Output the [x, y] coordinate of the center of the cell containing the given text.  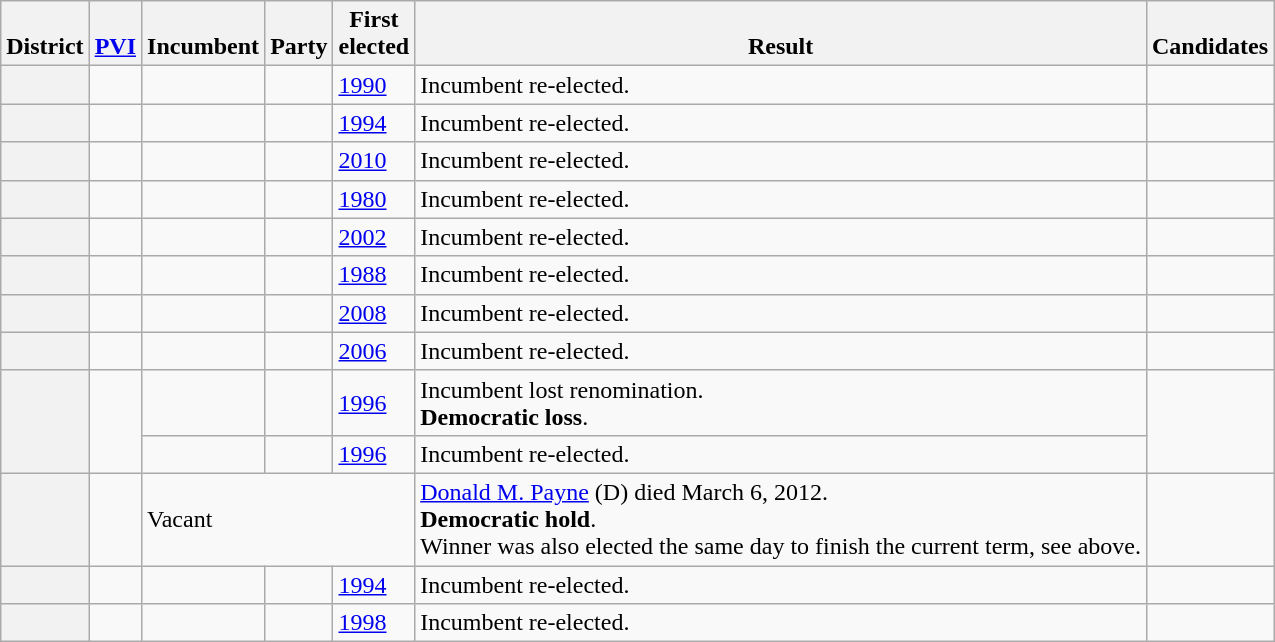
Firstelected [374, 34]
District [45, 34]
1988 [374, 275]
Result [781, 34]
Donald M. Payne (D) died March 6, 2012.Democratic hold.Winner was also elected the same day to finish the current term, see above. [781, 519]
Incumbent [204, 34]
Vacant [278, 519]
2006 [374, 351]
PVI [115, 34]
2008 [374, 313]
Candidates [1210, 34]
1998 [374, 623]
1980 [374, 199]
2010 [374, 161]
Incumbent lost renomination.Democratic loss. [781, 402]
1990 [374, 85]
2002 [374, 237]
Party [299, 34]
